Capture the cell that displays the provided text and extract its (x, y) central coordinate. 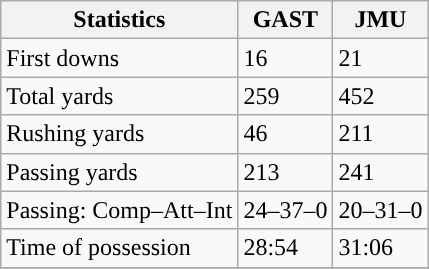
First downs (120, 58)
Total yards (120, 96)
31:06 (380, 248)
Passing: Comp–Att–Int (120, 210)
21 (380, 58)
20–31–0 (380, 210)
Statistics (120, 20)
JMU (380, 20)
Passing yards (120, 172)
GAST (286, 20)
24–37–0 (286, 210)
241 (380, 172)
46 (286, 134)
211 (380, 134)
Rushing yards (120, 134)
452 (380, 96)
Time of possession (120, 248)
259 (286, 96)
16 (286, 58)
28:54 (286, 248)
213 (286, 172)
